Provide the (x, y) coordinate of the cell's center where the given text is located.  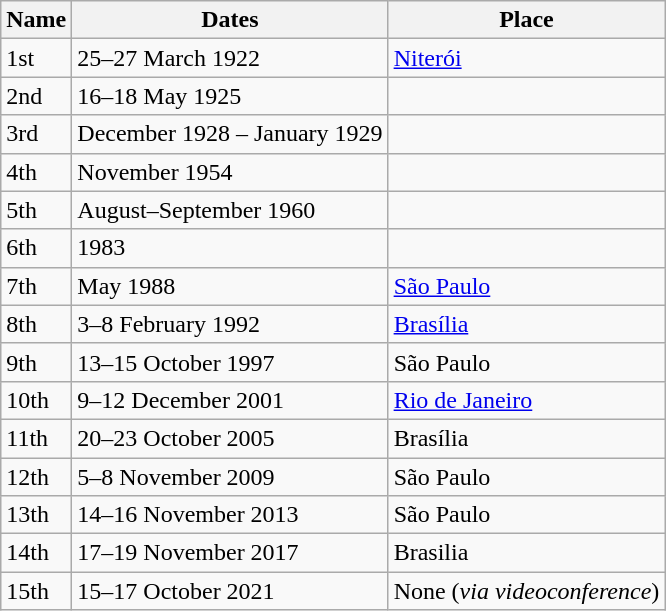
6th (36, 248)
Brasilia (526, 553)
2nd (36, 96)
7th (36, 286)
Dates (230, 20)
November 1954 (230, 172)
20–23 October 2005 (230, 438)
None (via videoconference) (526, 591)
5th (36, 210)
Rio de Janeiro (526, 400)
15–17 October 2021 (230, 591)
Niterói (526, 58)
May 1988 (230, 286)
3rd (36, 134)
14th (36, 553)
16–18 May 1925 (230, 96)
13–15 October 1997 (230, 362)
1st (36, 58)
3–8 February 1992 (230, 324)
Name (36, 20)
5–8 November 2009 (230, 477)
17–19 November 2017 (230, 553)
11th (36, 438)
1983 (230, 248)
9th (36, 362)
8th (36, 324)
10th (36, 400)
Place (526, 20)
15th (36, 591)
25–27 March 1922 (230, 58)
13th (36, 515)
12th (36, 477)
14–16 November 2013 (230, 515)
9–12 December 2001 (230, 400)
August–September 1960 (230, 210)
December 1928 – January 1929 (230, 134)
4th (36, 172)
